Scan for the cell matching the given text and deliver its (x, y) coordinate at center. 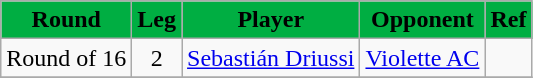
Round of 16 (66, 58)
Round (66, 20)
2 (157, 58)
Leg (157, 20)
Violette AC (422, 58)
Sebastián Driussi (271, 58)
Ref (508, 20)
Player (271, 20)
Opponent (422, 20)
